Determine the [x, y] coordinate at the center of the cell enclosing the given text.  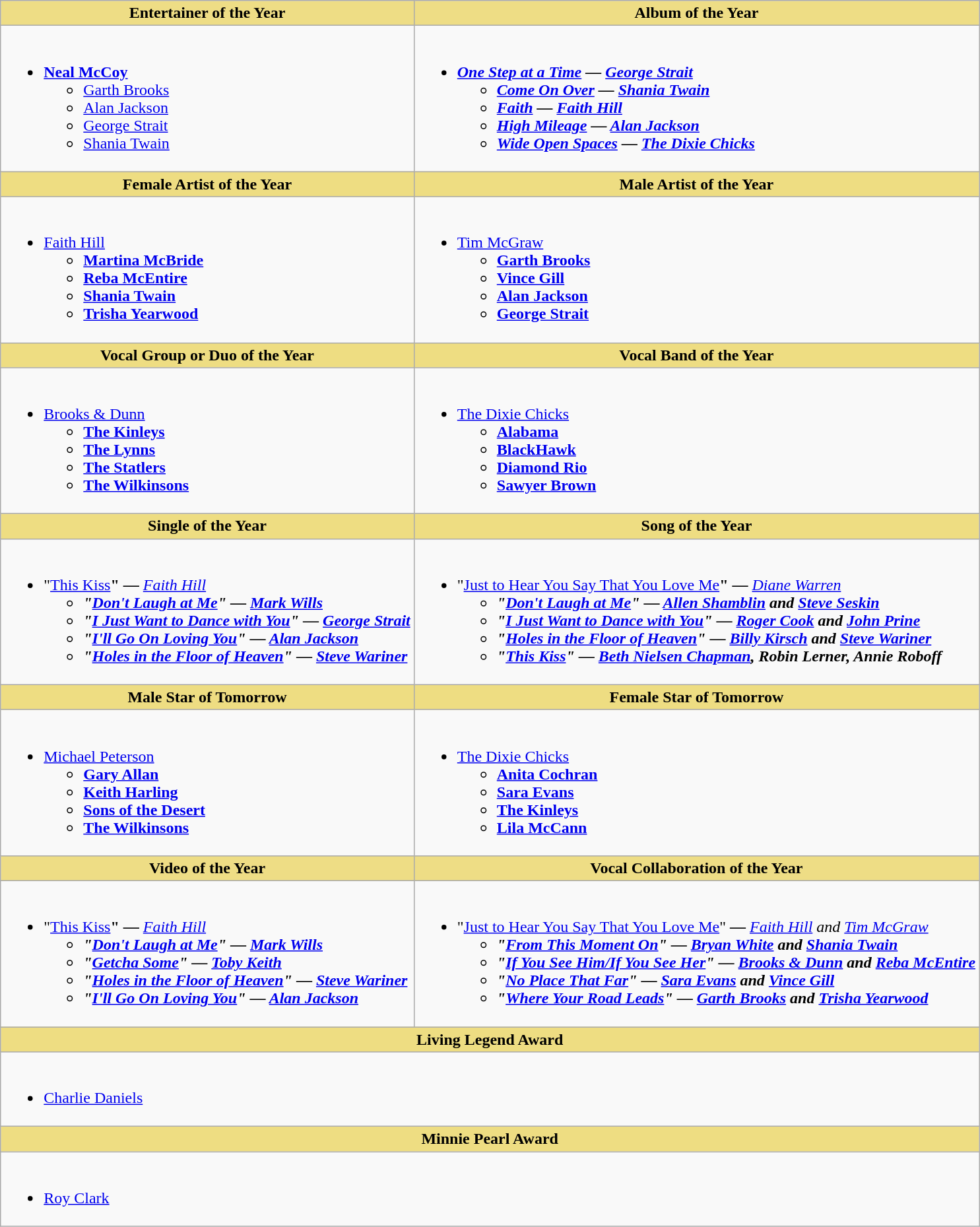
Single of the Year [207, 526]
Song of the Year [696, 526]
Video of the Year [207, 868]
Brooks & DunnThe KinleysThe LynnsThe StatlersThe Wilkinsons [207, 441]
Roy Clark [490, 1189]
The Dixie ChicksAlabamaBlackHawkDiamond RioSawyer Brown [696, 441]
Tim McGrawGarth BrooksVince GillAlan JacksonGeorge Strait [696, 269]
Entertainer of the Year [207, 13]
Faith HillMartina McBrideReba McEntireShania TwainTrisha Yearwood [207, 269]
Vocal Group or Duo of the Year [207, 355]
Neal McCoyGarth BrooksAlan JacksonGeorge StraitShania Twain [207, 99]
Male Artist of the Year [696, 184]
Male Star of Tomorrow [207, 697]
Vocal Band of the Year [696, 355]
One Step at a Time — George StraitCome On Over — Shania TwainFaith — Faith HillHigh Mileage — Alan JacksonWide Open Spaces — The Dixie Chicks [696, 99]
Female Artist of the Year [207, 184]
Minnie Pearl Award [490, 1139]
Michael PetersonGary AllanKeith HarlingSons of the DesertThe Wilkinsons [207, 783]
Vocal Collaboration of the Year [696, 868]
Female Star of Tomorrow [696, 697]
Album of the Year [696, 13]
The Dixie ChicksAnita CochranSara EvansThe KinleysLila McCann [696, 783]
Charlie Daniels [490, 1089]
Living Legend Award [490, 1040]
